Detect which cell encompasses the target text, then output its [x, y] center coordinate. 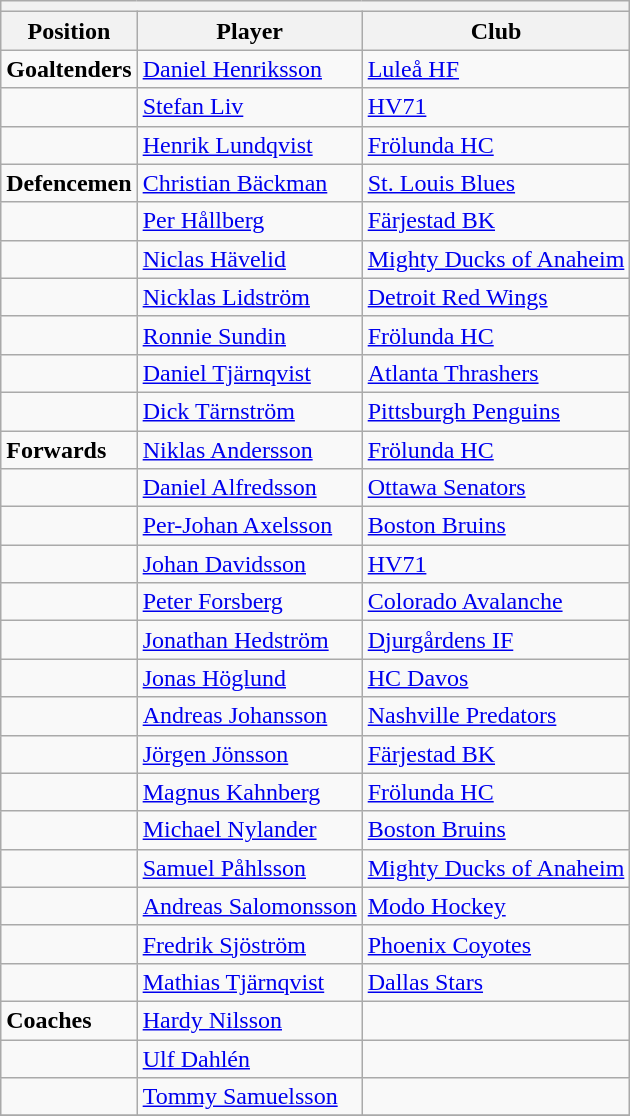
Daniel Henriksson [250, 69]
Jonathan Hedström [250, 640]
Tommy Samuelsson [250, 1097]
Per Hållberg [250, 221]
Daniel Alfredsson [250, 488]
Dick Tärnström [250, 411]
Hardy Nilsson [250, 1020]
Ottawa Senators [496, 488]
Christian Bäckman [250, 183]
Player [250, 31]
Niclas Hävelid [250, 259]
Luleå HF [496, 69]
Ronnie Sundin [250, 335]
Fredrik Sjöström [250, 944]
Phoenix Coyotes [496, 944]
St. Louis Blues [496, 183]
Samuel Påhlsson [250, 868]
Johan Davidsson [250, 564]
Andreas Salomonsson [250, 906]
Henrik Lundqvist [250, 145]
Modo Hockey [496, 906]
Djurgårdens IF [496, 640]
Atlanta Thrashers [496, 373]
Andreas Johansson [250, 716]
Dallas Stars [496, 982]
Pittsburgh Penguins [496, 411]
Stefan Liv [250, 107]
Jörgen Jönsson [250, 754]
Colorado Avalanche [496, 602]
Club [496, 31]
Mathias Tjärnqvist [250, 982]
Coaches [69, 1020]
Defencemen [69, 183]
Forwards [69, 449]
Magnus Kahnberg [250, 792]
Detroit Red Wings [496, 297]
Peter Forsberg [250, 602]
Michael Nylander [250, 830]
Ulf Dahlén [250, 1059]
Niklas Andersson [250, 449]
Jonas Höglund [250, 678]
Nashville Predators [496, 716]
Goaltenders [69, 69]
Nicklas Lidström [250, 297]
Per-Johan Axelsson [250, 526]
HC Davos [496, 678]
Position [69, 31]
Daniel Tjärnqvist [250, 373]
